Locate the cell with the specified text and output its [x, y] center coordinate. 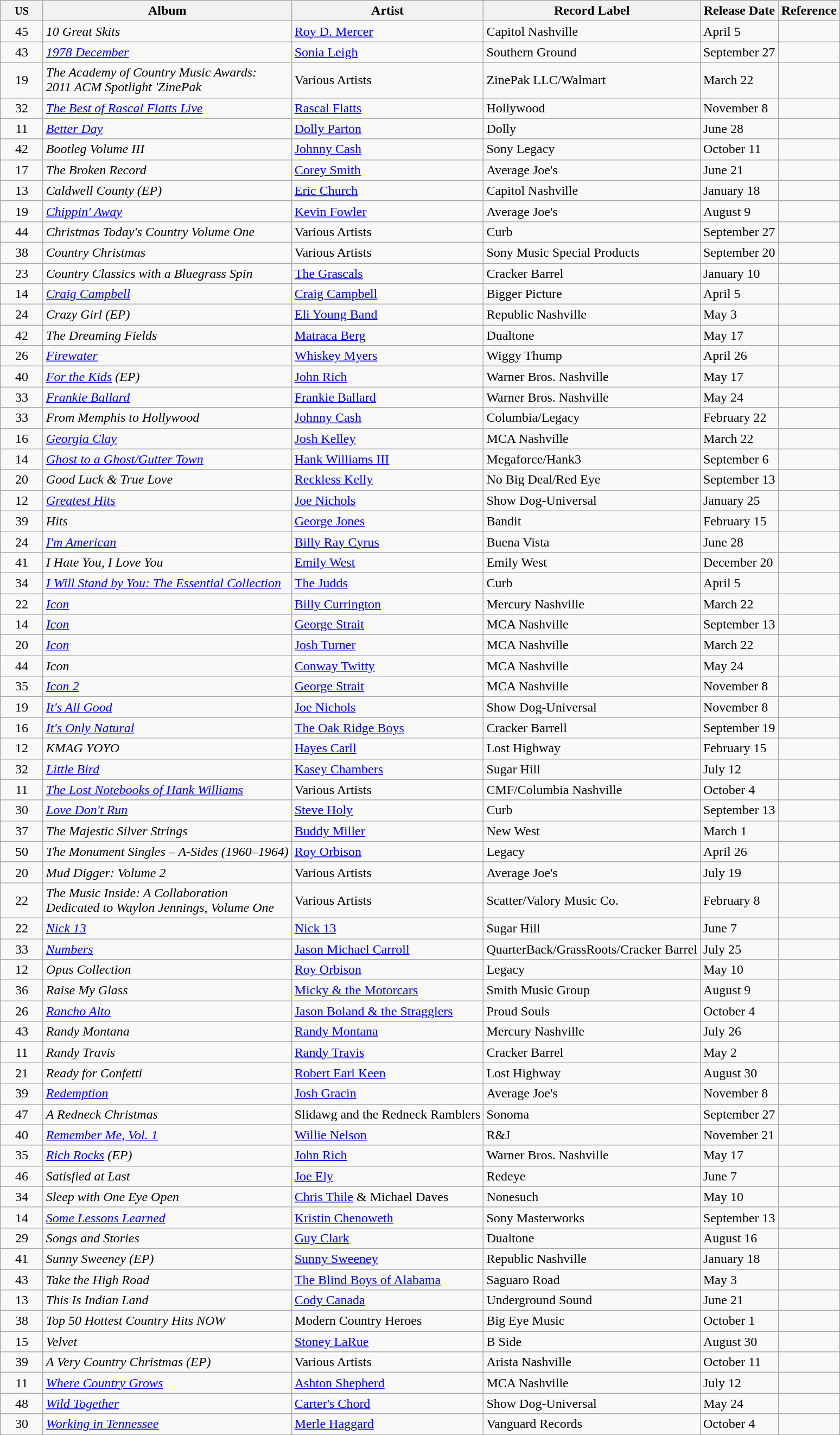
10 Great Skits [167, 31]
Big Eye Music [592, 1321]
January 10 [739, 273]
Josh Turner [387, 645]
Love Don't Run [167, 810]
Saguaro Road [592, 1279]
I'm American [167, 542]
Country Christmas [167, 252]
Matraca Berg [387, 335]
Roy D. Mercer [387, 31]
Wiggy Thump [592, 356]
Sleep with One Eye Open [167, 1197]
Ghost to a Ghost/Gutter Town [167, 459]
Bandit [592, 521]
Willie Nelson [387, 1135]
Carter's Chord [387, 1404]
December 20 [739, 562]
Artist [387, 11]
QuarterBack/GrassRoots/Cracker Barrel [592, 949]
January 25 [739, 500]
Redemption [167, 1094]
Icon 2 [167, 687]
Buddy Miller [387, 831]
Vanguard Records [592, 1424]
Kristin Chenoweth [387, 1217]
Better Day [167, 129]
Eric Church [387, 191]
September 20 [739, 252]
Bootleg Volume III [167, 149]
Bigger Picture [592, 294]
45 [22, 31]
B Side [592, 1342]
1978 December [167, 52]
August 16 [739, 1238]
48 [22, 1404]
Crazy Girl (EP) [167, 315]
Rancho Alto [167, 1011]
Take the High Road [167, 1279]
Little Bird [167, 769]
May 2 [739, 1052]
Rich Rocks (EP) [167, 1155]
July 19 [739, 872]
Whiskey Myers [387, 356]
A Redneck Christmas [167, 1114]
Ready for Confetti [167, 1073]
Proud Souls [592, 1011]
Joe Ely [387, 1176]
Rascal Flatts [387, 108]
CMF/Columbia Nashville [592, 790]
Nonesuch [592, 1197]
Good Luck & True Love [167, 480]
Corey Smith [387, 170]
Opus Collection [167, 970]
Hollywood [592, 108]
Conway Twitty [387, 666]
17 [22, 170]
Kasey Chambers [387, 769]
The Academy of Country Music Awards:2011 ACM Spotlight 'ZinePak [167, 80]
Hits [167, 521]
Jason Michael Carroll [387, 949]
July 25 [739, 949]
Velvet [167, 1342]
Sony Music Special Products [592, 252]
Sony Legacy [592, 149]
23 [22, 273]
47 [22, 1114]
September 6 [739, 459]
From Memphis to Hollywood [167, 418]
Scatter/Valory Music Co. [592, 900]
Modern Country Heroes [387, 1321]
Chris Thile & Michael Daves [387, 1197]
Sonoma [592, 1114]
Jason Boland & the Stragglers [387, 1011]
Album [167, 11]
Chippin' Away [167, 211]
Josh Kelley [387, 439]
July 26 [739, 1032]
Some Lessons Learned [167, 1217]
For the Kids (EP) [167, 377]
The Judds [387, 583]
US [22, 11]
Reference [809, 11]
29 [22, 1238]
Country Classics with a Bluegrass Spin [167, 273]
Underground Sound [592, 1300]
Mud Digger: Volume 2 [167, 872]
The Grascals [387, 273]
Sunny Sweeney [387, 1259]
50 [22, 852]
Kevin Fowler [387, 211]
Record Label [592, 11]
R&J [592, 1135]
The Oak Ridge Boys [387, 728]
Top 50 Hottest Country Hits NOW [167, 1321]
46 [22, 1176]
Working in Tennessee [167, 1424]
Remember Me, Vol. 1 [167, 1135]
Where Country Grows [167, 1383]
37 [22, 831]
ZinePak LLC/Walmart [592, 80]
It's Only Natural [167, 728]
Slidawg and the Redneck Ramblers [387, 1114]
Dolly [592, 129]
Merle Haggard [387, 1424]
Hank Williams III [387, 459]
Southern Ground [592, 52]
October 1 [739, 1321]
Sonia Leigh [387, 52]
Firewater [167, 356]
The Blind Boys of Alabama [387, 1279]
November 21 [739, 1135]
Christmas Today's Country Volume One [167, 232]
The Best of Rascal Flatts Live [167, 108]
Wild Together [167, 1404]
The Lost Notebooks of Hank Williams [167, 790]
Billy Currington [387, 604]
The Music Inside: A CollaborationDedicated to Waylon Jennings, Volume One [167, 900]
New West [592, 831]
No Big Deal/Red Eye [592, 480]
Sony Masterworks [592, 1217]
Billy Ray Cyrus [387, 542]
Arista Nashville [592, 1362]
Release Date [739, 11]
September 19 [739, 728]
Steve Holy [387, 810]
February 8 [739, 900]
I Hate You, I Love You [167, 562]
February 22 [739, 418]
Redeye [592, 1176]
Columbia/Legacy [592, 418]
Sunny Sweeney (EP) [167, 1259]
Cody Canada [387, 1300]
March 1 [739, 831]
36 [22, 990]
Stoney LaRue [387, 1342]
The Monument Singles – A-Sides (1960–1964) [167, 852]
Raise My Glass [167, 990]
KMAG YOYO [167, 748]
Eli Young Band [387, 315]
Numbers [167, 949]
Josh Gracin [387, 1094]
15 [22, 1342]
It's All Good [167, 707]
Megaforce/Hank3 [592, 459]
Smith Music Group [592, 990]
Buena Vista [592, 542]
A Very Country Christmas (EP) [167, 1362]
Hayes Carll [387, 748]
Greatest Hits [167, 500]
Dolly Parton [387, 129]
21 [22, 1073]
Songs and Stories [167, 1238]
This Is Indian Land [167, 1300]
Robert Earl Keen [387, 1073]
Reckless Kelly [387, 480]
George Jones [387, 521]
Satisfied at Last [167, 1176]
I Will Stand by You: The Essential Collection [167, 583]
The Majestic Silver Strings [167, 831]
Ashton Shepherd [387, 1383]
Cracker Barrell [592, 728]
Guy Clark [387, 1238]
Georgia Clay [167, 439]
The Dreaming Fields [167, 335]
Caldwell County (EP) [167, 191]
The Broken Record [167, 170]
Micky & the Motorcars [387, 990]
